Locate the cell with the specified text and output its [X, Y] center coordinate. 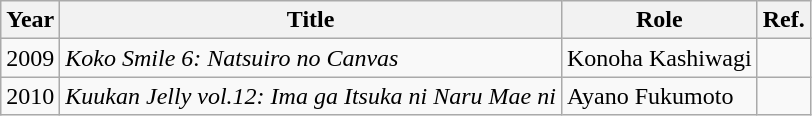
2010 [30, 96]
Kuukan Jelly vol.12: Ima ga Itsuka ni Naru Mae ni [311, 96]
Year [30, 20]
Role [659, 20]
Koko Smile 6: Natsuiro no Canvas [311, 58]
Ref. [784, 20]
Title [311, 20]
Ayano Fukumoto [659, 96]
Konoha Kashiwagi [659, 58]
2009 [30, 58]
